Provide the [x, y] coordinate of the cell's center where the given text is located.  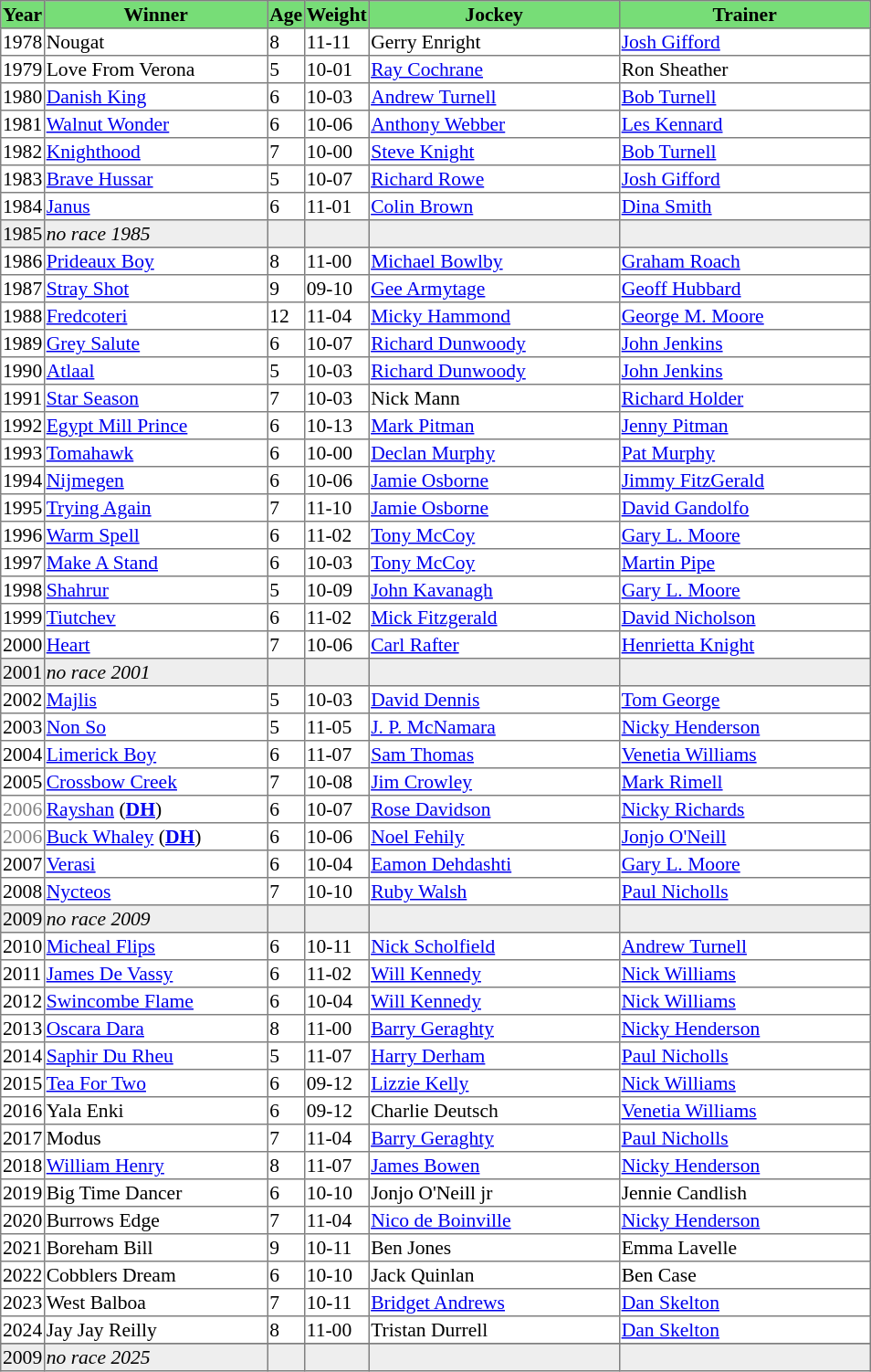
Age [286, 15]
Charlie Deutsch [494, 1111]
Henrietta Knight [744, 645]
Ben Case [744, 1275]
1996 [23, 535]
Walnut Wonder [155, 124]
Boreham Bill [155, 1248]
2010 [23, 946]
1978 [23, 42]
2022 [23, 1275]
Mark Rimell [744, 782]
Tom George [744, 700]
Brave Hussar [155, 179]
Jockey [494, 15]
2000 [23, 645]
Jennie Candlish [744, 1193]
Harry Derham [494, 1056]
no race 2025 [155, 1357]
Nico de Boinville [494, 1220]
Rayshan (DH) [155, 809]
Geoff Hubbard [744, 289]
1983 [23, 179]
Oscara Dara [155, 1029]
2004 [23, 755]
Tiutchev [155, 617]
1986 [23, 261]
1998 [23, 590]
1999 [23, 617]
Winner [155, 15]
Eamon Dehdashti [494, 864]
10-01 [336, 69]
10-13 [336, 426]
Nijmegen [155, 480]
1990 [23, 371]
Emma Lavelle [744, 1248]
2003 [23, 727]
Richard Rowe [494, 179]
Jack Quinlan [494, 1275]
1987 [23, 289]
David Nicholson [744, 617]
Bridget Andrews [494, 1303]
2024 [23, 1330]
John Kavanagh [494, 590]
Dina Smith [744, 206]
Trying Again [155, 508]
2023 [23, 1303]
1985 [23, 234]
12 [286, 316]
Grey Salute [155, 343]
Steve Knight [494, 152]
Saphir Du Rheu [155, 1056]
Richard Holder [744, 398]
1993 [23, 453]
Jay Jay Reilly [155, 1330]
Nicky Richards [744, 809]
James De Vassy [155, 974]
Crossbow Creek [155, 782]
2013 [23, 1029]
2007 [23, 864]
1989 [23, 343]
11-11 [336, 42]
J. P. McNamara [494, 727]
Martin Pipe [744, 563]
2020 [23, 1220]
Ben Jones [494, 1248]
Knighthood [155, 152]
Tomahawk [155, 453]
2011 [23, 974]
Tristan Durrell [494, 1330]
10-09 [336, 590]
1994 [23, 480]
Weight [336, 15]
Non So [155, 727]
1980 [23, 97]
1982 [23, 152]
Egypt Mill Prince [155, 426]
2001 [23, 672]
Love From Verona [155, 69]
1997 [23, 563]
2015 [23, 1083]
Jim Crowley [494, 782]
Rose Davidson [494, 809]
Jimmy FitzGerald [744, 480]
Declan Murphy [494, 453]
2016 [23, 1111]
Year [23, 15]
Micheal Flips [155, 946]
Nougat [155, 42]
11-10 [336, 508]
David Gandolfo [744, 508]
2008 [23, 892]
no race 2001 [155, 672]
James Bowen [494, 1166]
2017 [23, 1138]
Carl Rafter [494, 645]
Michael Bowlby [494, 261]
no race 1985 [155, 234]
Nick Scholfield [494, 946]
Sam Thomas [494, 755]
11-01 [336, 206]
2019 [23, 1193]
Micky Hammond [494, 316]
Les Kennard [744, 124]
Majlis [155, 700]
Make A Stand [155, 563]
2018 [23, 1166]
Janus [155, 206]
Prideaux Boy [155, 261]
2002 [23, 700]
George M. Moore [744, 316]
11-05 [336, 727]
Warm Spell [155, 535]
Ruby Walsh [494, 892]
Star Season [155, 398]
Mick Fitzgerald [494, 617]
West Balboa [155, 1303]
William Henry [155, 1166]
Gerry Enright [494, 42]
1988 [23, 316]
Nick Mann [494, 398]
Heart [155, 645]
Atlaal [155, 371]
10-08 [336, 782]
Tea For Two [155, 1083]
Stray Shot [155, 289]
1992 [23, 426]
Ray Cochrane [494, 69]
no race 2009 [155, 919]
1984 [23, 206]
Swincombe Flame [155, 1001]
Trainer [744, 15]
Mark Pitman [494, 426]
1981 [23, 124]
2012 [23, 1001]
Pat Murphy [744, 453]
David Dennis [494, 700]
Danish King [155, 97]
Graham Roach [744, 261]
Cobblers Dream [155, 1275]
Jenny Pitman [744, 426]
2014 [23, 1056]
1995 [23, 508]
Limerick Boy [155, 755]
Modus [155, 1138]
Shahrur [155, 590]
Ron Sheather [744, 69]
Gee Armytage [494, 289]
Fredcoteri [155, 316]
Anthony Webber [494, 124]
Jonjo O'Neill [744, 837]
Verasi [155, 864]
1979 [23, 69]
Colin Brown [494, 206]
2005 [23, 782]
2021 [23, 1248]
Nycteos [155, 892]
Yala Enki [155, 1111]
Jonjo O'Neill jr [494, 1193]
Buck Whaley (DH) [155, 837]
09-10 [336, 289]
Burrows Edge [155, 1220]
Lizzie Kelly [494, 1083]
1991 [23, 398]
Big Time Dancer [155, 1193]
Noel Fehily [494, 837]
